Locate the cell with the specified text and output its [X, Y] center coordinate. 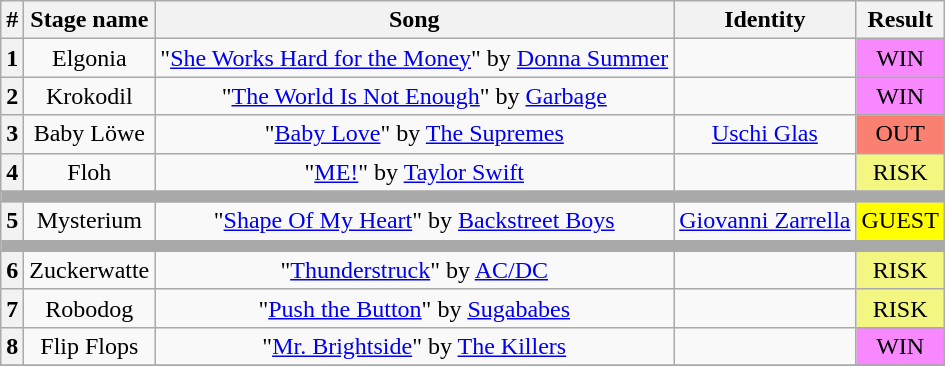
6 [12, 270]
"The World Is Not Enough" by Garbage [414, 96]
"ME!" by Taylor Swift [414, 172]
Baby Löwe [90, 134]
7 [12, 308]
Floh [90, 172]
1 [12, 58]
2 [12, 96]
5 [12, 221]
Uschi Glas [765, 134]
Result [900, 20]
GUEST [900, 221]
4 [12, 172]
"Baby Love" by The Supremes [414, 134]
"She Works Hard for the Money" by Donna Summer [414, 58]
Krokodil [90, 96]
"Shape Of My Heart" by Backstreet Boys [414, 221]
Robodog [90, 308]
"Thunderstruck" by AC/DC [414, 270]
"Mr. Brightside" by The Killers [414, 346]
Identity [765, 20]
Stage name [90, 20]
OUT [900, 134]
Mysterium [90, 221]
"Push the Button" by Sugababes [414, 308]
3 [12, 134]
8 [12, 346]
Giovanni Zarrella [765, 221]
Flip Flops [90, 346]
Song [414, 20]
Zuckerwatte [90, 270]
# [12, 20]
Elgonia [90, 58]
